Pinpoint the cell where the given text exists, returning its [X, Y] midpoint coordinate. 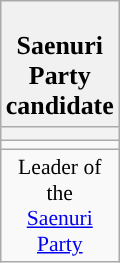
Leader of theSaenuri Party [60, 206]
Saenuri Party candidate [60, 64]
